Pinpoint the cell where the given text exists, returning its (X, Y) midpoint coordinate. 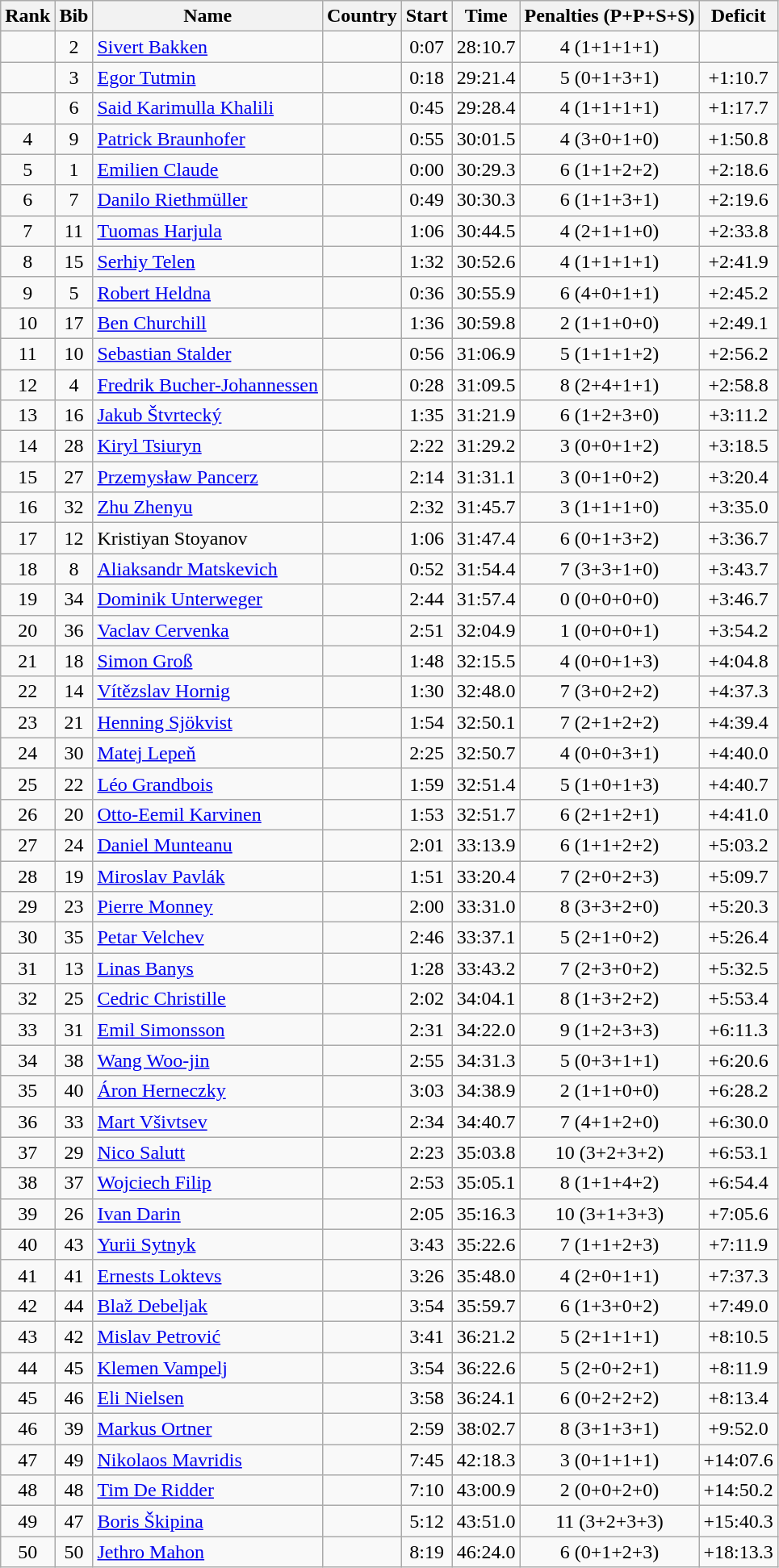
1:28 (426, 968)
7 (2+1+2+2) (609, 722)
2 (74, 47)
Wojciech Filip (208, 1183)
Deficit (738, 16)
+2:19.6 (738, 200)
3 (0+1+1+1) (609, 1460)
4 (0+0+1+3) (609, 661)
0:00 (426, 169)
2:00 (426, 907)
+4:41.0 (738, 814)
7 (2+0+2+3) (609, 876)
5 (1+1+1+2) (609, 353)
Name (208, 16)
Miroslav Pavlák (208, 876)
32:48.0 (486, 692)
Eli Nielsen (208, 1399)
1 (74, 169)
33:43.2 (486, 968)
46:24.0 (486, 1552)
7 (3+0+2+2) (609, 692)
2:46 (426, 938)
34:22.0 (486, 1030)
3 (1+1+1+0) (609, 508)
+2:45.2 (738, 292)
1 (0+0+0+1) (609, 630)
Tuomas Harjula (208, 231)
30:01.5 (486, 139)
35:05.1 (486, 1183)
32:51.4 (486, 784)
+2:56.2 (738, 353)
+6:20.6 (738, 1060)
6 (0+1+2+3) (609, 1552)
33:13.9 (486, 845)
3 (0+1+0+2) (609, 477)
Danilo Riethmüller (208, 200)
10 (3+1+3+3) (609, 1214)
Patrick Braunhofer (208, 139)
+7:49.0 (738, 1306)
35:22.6 (486, 1244)
Wang Woo-jin (208, 1060)
32:50.1 (486, 722)
+3:43.7 (738, 569)
3:41 (426, 1336)
1:36 (426, 323)
8:19 (426, 1552)
32:15.5 (486, 661)
+2:33.8 (738, 231)
+3:35.0 (738, 508)
2:32 (426, 508)
Dominik Unterweger (208, 600)
30:44.5 (486, 231)
Tim De Ridder (208, 1491)
7 (2+3+0+2) (609, 968)
0:07 (426, 47)
Linas Banys (208, 968)
8 (3+3+2+0) (609, 907)
Ivan Darin (208, 1214)
42:18.3 (486, 1460)
6 (1+2+3+0) (609, 416)
4 (2+1+1+0) (609, 231)
+1:17.7 (738, 108)
+3:46.7 (738, 600)
+7:37.3 (738, 1275)
7:10 (426, 1491)
9 (1+2+3+3) (609, 1030)
Matej Lepeň (208, 753)
+3:18.5 (738, 446)
1:48 (426, 661)
31:21.9 (486, 416)
1:32 (426, 261)
43:00.9 (486, 1491)
31:31.1 (486, 477)
+6:30.0 (738, 1122)
Kiryl Tsiuryn (208, 446)
3:03 (426, 1091)
8 (2+4+1+1) (609, 385)
+5:20.3 (738, 907)
Country (362, 16)
33:37.1 (486, 938)
6 (2+1+2+1) (609, 814)
Mart Všivtsev (208, 1122)
Blaž Debeljak (208, 1306)
1:53 (426, 814)
Bib (74, 16)
5 (1+0+1+3) (609, 784)
+1:50.8 (738, 139)
Vítězslav Hornig (208, 692)
31:57.4 (486, 600)
4 (0+0+3+1) (609, 753)
+14:07.6 (738, 1460)
Nico Salutt (208, 1152)
+8:11.9 (738, 1368)
34:31.3 (486, 1060)
5 (2+1+0+2) (609, 938)
0:49 (426, 200)
Time (486, 16)
2:34 (426, 1122)
6 (1+1+3+1) (609, 200)
Jakub Štvrtecký (208, 416)
31:54.4 (486, 569)
2:23 (426, 1152)
Sivert Bakken (208, 47)
3:58 (426, 1399)
+5:32.5 (738, 968)
+15:40.3 (738, 1521)
Emilien Claude (208, 169)
5 (0+1+3+1) (609, 77)
36:22.6 (486, 1368)
43:51.0 (486, 1521)
Boris Škipina (208, 1521)
Serhiy Telen (208, 261)
32:04.9 (486, 630)
30:59.8 (486, 323)
+7:05.6 (738, 1214)
29:28.4 (486, 108)
0 (0+0+0+0) (609, 600)
Przemysław Pancerz (208, 477)
0:36 (426, 292)
Ernests Loktevs (208, 1275)
5 (2+1+1+1) (609, 1336)
3:43 (426, 1244)
36:21.2 (486, 1336)
2:14 (426, 477)
Start (426, 16)
Mislav Petrović (208, 1336)
4 (3+0+1+0) (609, 139)
+3:11.2 (738, 416)
+8:13.4 (738, 1399)
Jethro Mahon (208, 1552)
Markus Ortner (208, 1429)
+14:50.2 (738, 1491)
+2:49.1 (738, 323)
31:47.4 (486, 538)
2:01 (426, 845)
0:55 (426, 139)
Daniel Munteanu (208, 845)
3 (74, 77)
Cedric Christille (208, 999)
1:59 (426, 784)
+7:11.9 (738, 1244)
2:22 (426, 446)
+18:13.3 (738, 1552)
6 (0+2+2+2) (609, 1399)
+5:09.7 (738, 876)
0:18 (426, 77)
5 (0+3+1+1) (609, 1060)
34:04.1 (486, 999)
1:54 (426, 722)
7:45 (426, 1460)
7 (1+1+2+3) (609, 1244)
8 (1+3+2+2) (609, 999)
30:52.6 (486, 261)
35:16.3 (486, 1214)
Zhu Zhenyu (208, 508)
33:31.0 (486, 907)
Egor Tutmin (208, 77)
+2:41.9 (738, 261)
2:05 (426, 1214)
34:40.7 (486, 1122)
Ben Churchill (208, 323)
0:45 (426, 108)
+9:52.0 (738, 1429)
Penalties (P+P+S+S) (609, 16)
+5:53.4 (738, 999)
8 (1+1+4+2) (609, 1183)
30:55.9 (486, 292)
Emil Simonsson (208, 1030)
33:20.4 (486, 876)
+4:39.4 (738, 722)
30:29.3 (486, 169)
+6:28.2 (738, 1091)
Otto-Eemil Karvinen (208, 814)
29:21.4 (486, 77)
Kristiyan Stoyanov (208, 538)
Sebastian Stalder (208, 353)
10 (3+2+3+2) (609, 1152)
+2:58.8 (738, 385)
Robert Heldna (208, 292)
+4:37.3 (738, 692)
Petar Velchev (208, 938)
Klemen Vampelj (208, 1368)
+5:26.4 (738, 938)
Rank (27, 16)
Fredrik Bucher-Johannessen (208, 385)
6 (1+3+0+2) (609, 1306)
32:50.7 (486, 753)
Nikolaos Mavridis (208, 1460)
5:12 (426, 1521)
0:56 (426, 353)
Simon Groß (208, 661)
+6:54.4 (738, 1183)
3:26 (426, 1275)
6 (4+0+1+1) (609, 292)
+4:40.0 (738, 753)
34:38.9 (486, 1091)
28:10.7 (486, 47)
Léo Grandbois (208, 784)
31:06.9 (486, 353)
0:28 (426, 385)
1:30 (426, 692)
7 (3+3+1+0) (609, 569)
8 (3+1+3+1) (609, 1429)
+3:36.7 (738, 538)
+3:54.2 (738, 630)
35:48.0 (486, 1275)
+4:40.7 (738, 784)
6 (0+1+3+2) (609, 538)
7 (4+1+2+0) (609, 1122)
31:45.7 (486, 508)
+8:10.5 (738, 1336)
35:03.8 (486, 1152)
+6:11.3 (738, 1030)
+1:10.7 (738, 77)
2:02 (426, 999)
2:53 (426, 1183)
Yurii Sytnyk (208, 1244)
2:59 (426, 1429)
2:55 (426, 1060)
+3:20.4 (738, 477)
+5:03.2 (738, 845)
Pierre Monney (208, 907)
Henning Sjökvist (208, 722)
0:52 (426, 569)
2:51 (426, 630)
+4:04.8 (738, 661)
+2:18.6 (738, 169)
32:51.7 (486, 814)
3 (0+0+1+2) (609, 446)
31:29.2 (486, 446)
1:51 (426, 876)
Vaclav Cervenka (208, 630)
Said Karimulla Khalili (208, 108)
5 (2+0+2+1) (609, 1368)
35:59.7 (486, 1306)
38:02.7 (486, 1429)
36:24.1 (486, 1399)
1:35 (426, 416)
+6:53.1 (738, 1152)
11 (3+2+3+3) (609, 1521)
Aliaksandr Matskevich (208, 569)
2:25 (426, 753)
2:31 (426, 1030)
2 (0+0+2+0) (609, 1491)
31:09.5 (486, 385)
30:30.3 (486, 200)
2:44 (426, 600)
Áron Herneczky (208, 1091)
4 (2+0+1+1) (609, 1275)
